Provide the [X, Y] coordinate of the cell's center where the given text is located.  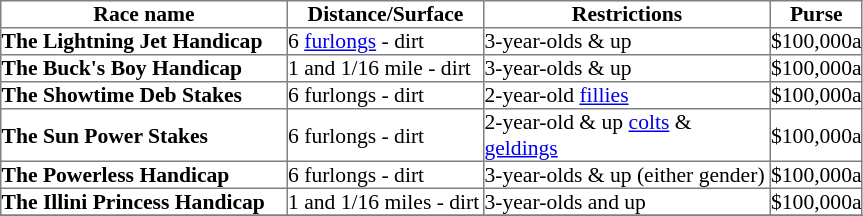
The Illini Princess Handicap [144, 202]
Distance/Surface [385, 14]
The Lightning Jet Handicap [144, 42]
The Powerless Handicap [144, 174]
1 and 1/16 miles - dirt [385, 202]
Race name [144, 14]
The Buck's Boy Handicap [144, 68]
2-year-old fillies [627, 96]
The Showtime Deb Stakes [144, 96]
Restrictions [627, 14]
The Sun Power Stakes [144, 135]
Purse [816, 14]
2-year-old & up colts & geldings [627, 135]
1 and 1/16 mile - dirt [385, 68]
3-year-olds & up (either gender) [627, 174]
3-year-olds and up [627, 202]
